Detect which cell encompasses the target text, then output its [x, y] center coordinate. 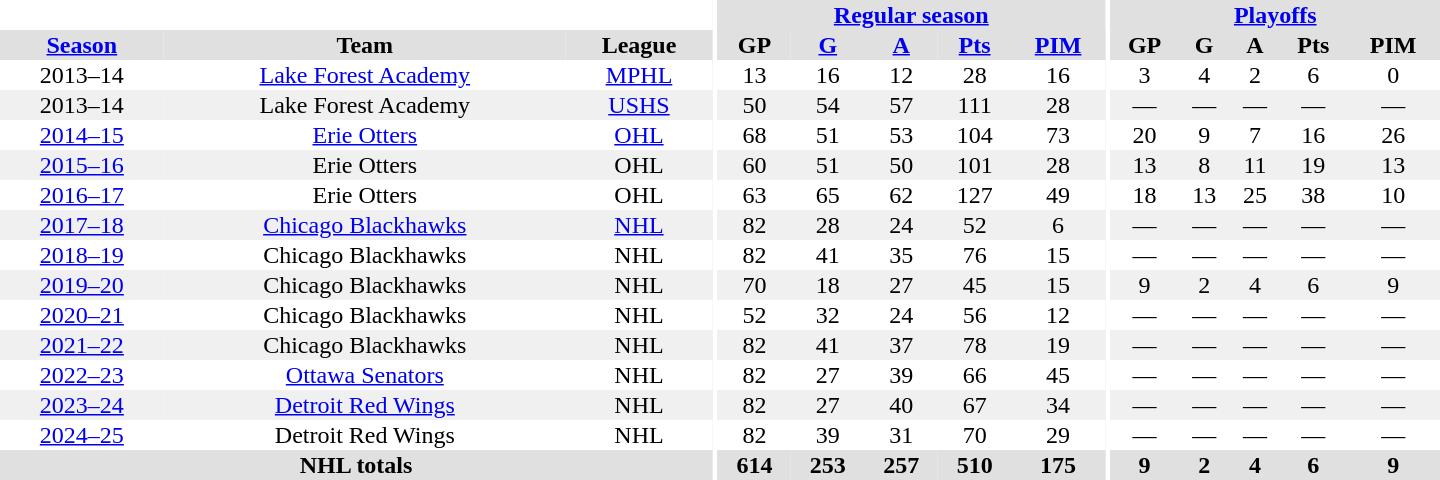
34 [1058, 405]
USHS [639, 105]
56 [974, 315]
Regular season [912, 15]
76 [974, 255]
20 [1144, 135]
Season [82, 45]
2014–15 [82, 135]
510 [974, 465]
101 [974, 165]
3 [1144, 75]
Ottawa Senators [365, 375]
49 [1058, 195]
60 [754, 165]
175 [1058, 465]
2019–20 [82, 285]
2020–21 [82, 315]
68 [754, 135]
10 [1393, 195]
26 [1393, 135]
2016–17 [82, 195]
111 [974, 105]
57 [902, 105]
62 [902, 195]
253 [828, 465]
32 [828, 315]
38 [1313, 195]
78 [974, 345]
MPHL [639, 75]
37 [902, 345]
66 [974, 375]
73 [1058, 135]
65 [828, 195]
104 [974, 135]
31 [902, 435]
0 [1393, 75]
2021–22 [82, 345]
53 [902, 135]
2024–25 [82, 435]
54 [828, 105]
127 [974, 195]
Playoffs [1275, 15]
2023–24 [82, 405]
Team [365, 45]
8 [1204, 165]
2018–19 [82, 255]
35 [902, 255]
257 [902, 465]
63 [754, 195]
2017–18 [82, 225]
7 [1256, 135]
29 [1058, 435]
614 [754, 465]
40 [902, 405]
25 [1256, 195]
League [639, 45]
2022–23 [82, 375]
67 [974, 405]
NHL totals [356, 465]
2015–16 [82, 165]
11 [1256, 165]
